Pinpoint the cell where the given text exists, returning its [X, Y] midpoint coordinate. 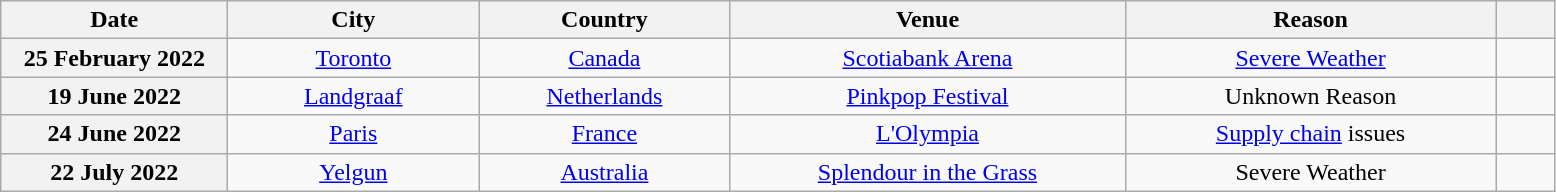
25 February 2022 [114, 58]
Unknown Reason [1310, 96]
Netherlands [604, 96]
Yelgun [354, 172]
Paris [354, 134]
Scotiabank Arena [928, 58]
Canada [604, 58]
19 June 2022 [114, 96]
Reason [1310, 20]
City [354, 20]
Country [604, 20]
Pinkpop Festival [928, 96]
22 July 2022 [114, 172]
Toronto [354, 58]
Landgraaf [354, 96]
Date [114, 20]
24 June 2022 [114, 134]
Splendour in the Grass [928, 172]
Australia [604, 172]
Venue [928, 20]
Supply chain issues [1310, 134]
France [604, 134]
L'Olympia [928, 134]
